Return the (X, Y) coordinate for the center point of the cell that contains the specified text.  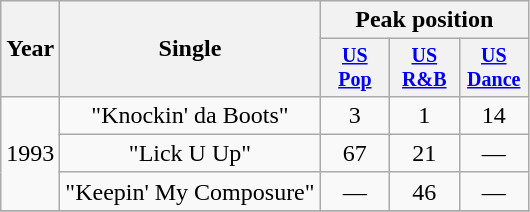
"Lick U Up" (190, 153)
USPop (354, 68)
Peak position (424, 20)
1 (424, 115)
3 (354, 115)
21 (424, 153)
46 (424, 191)
Single (190, 49)
14 (494, 115)
"Keepin' My Composure" (190, 191)
"Knockin' da Boots" (190, 115)
67 (354, 153)
USDance (494, 68)
1993 (30, 153)
USR&B (424, 68)
Year (30, 49)
